Find where the given text appears and provide that cell's center as [X, Y] coordinate. 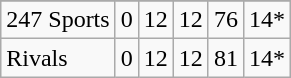
247 Sports [58, 20]
Rivals [58, 58]
81 [226, 58]
76 [226, 20]
